For the text-containing cell, return its midpoint in [X, Y] coordinate format. 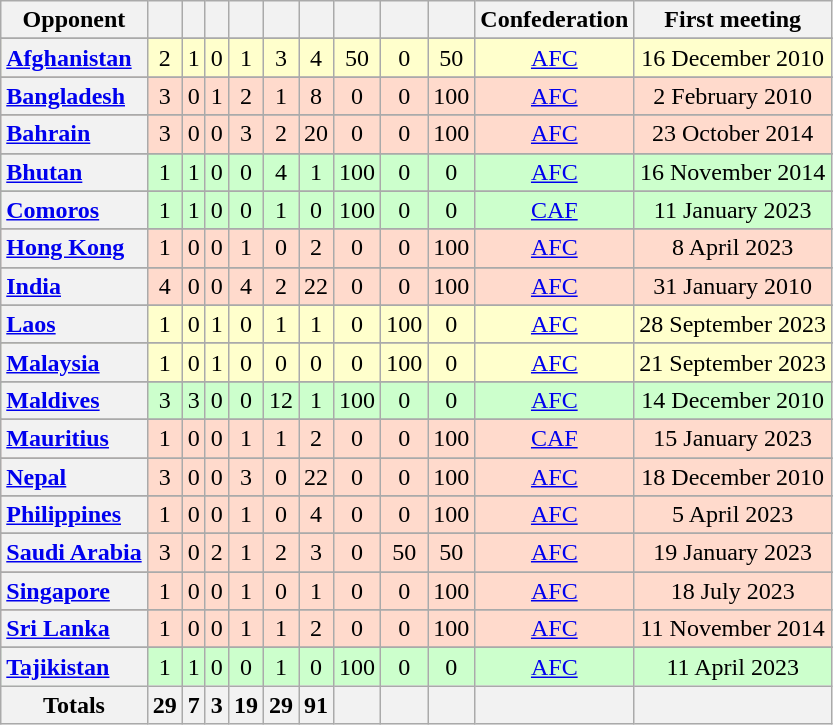
Confederation [554, 20]
16 December 2010 [733, 58]
11 November 2014 [733, 629]
12 [280, 400]
20 [316, 134]
India [74, 286]
11 April 2023 [733, 667]
5 April 2023 [733, 515]
21 September 2023 [733, 362]
Opponent [74, 20]
18 July 2023 [733, 591]
19 January 2023 [733, 553]
19 [246, 705]
31 January 2010 [733, 286]
8 [316, 96]
16 November 2014 [733, 172]
Philippines [74, 515]
14 December 2010 [733, 400]
Maldives [74, 400]
First meeting [733, 20]
Laos [74, 324]
Saudi Arabia [74, 553]
28 September 2023 [733, 324]
Bhutan [74, 172]
Hong Kong [74, 248]
Mauritius [74, 438]
2 February 2010 [733, 96]
Tajikistan [74, 667]
91 [316, 705]
23 October 2014 [733, 134]
8 April 2023 [733, 248]
Bahrain [74, 134]
15 January 2023 [733, 438]
Bangladesh [74, 96]
Afghanistan [74, 58]
7 [194, 705]
Malaysia [74, 362]
Singapore [74, 591]
Sri Lanka [74, 629]
Comoros [74, 210]
Nepal [74, 477]
18 December 2010 [733, 477]
11 January 2023 [733, 210]
Totals [74, 705]
